Return [x, y] of the center of cell containing provided text 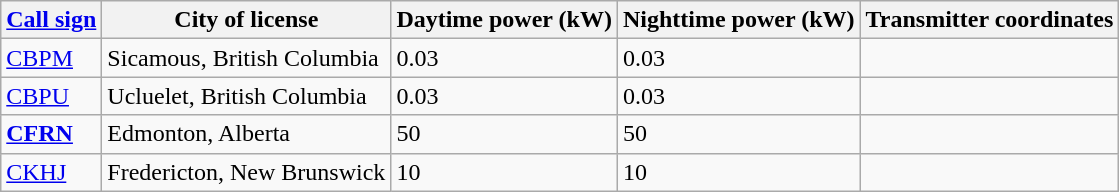
Sicamous, British Columbia [246, 58]
Ucluelet, British Columbia [246, 96]
Call sign [52, 20]
Edmonton, Alberta [246, 134]
Daytime power (kW) [504, 20]
CBPU [52, 96]
CFRN [52, 134]
Fredericton, New Brunswick [246, 172]
Nighttime power (kW) [738, 20]
Transmitter coordinates [990, 20]
City of license [246, 20]
CKHJ [52, 172]
CBPM [52, 58]
